Detect which cell encompasses the target text, then output its (X, Y) center coordinate. 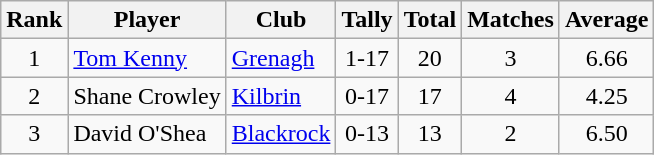
Matches (511, 20)
Tom Kenny (147, 58)
Blackrock (281, 134)
Kilbrin (281, 96)
David O'Shea (147, 134)
Average (606, 20)
Shane Crowley (147, 96)
Total (430, 20)
4.25 (606, 96)
Club (281, 20)
Grenagh (281, 58)
17 (430, 96)
1-17 (367, 58)
4 (511, 96)
Tally (367, 20)
0-17 (367, 96)
6.66 (606, 58)
6.50 (606, 134)
0-13 (367, 134)
Rank (34, 20)
20 (430, 58)
13 (430, 134)
Player (147, 20)
1 (34, 58)
